Extract the (x, y) coordinate from the center of the cell holding the provided text.  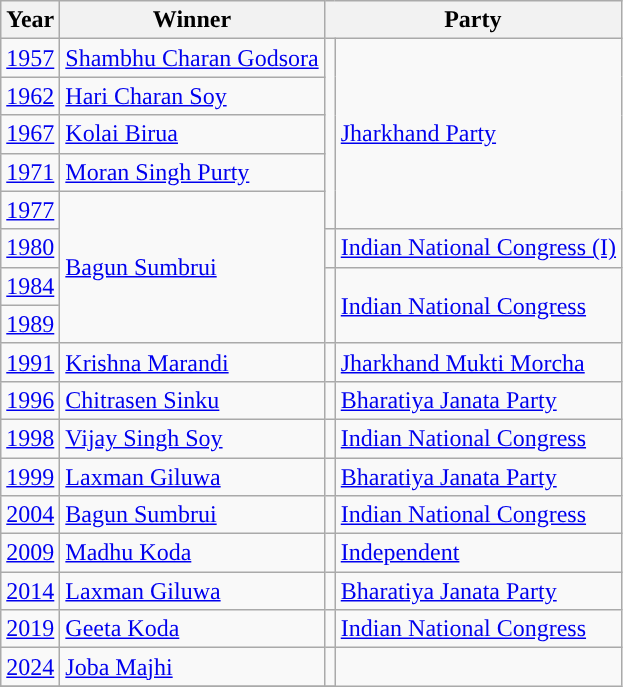
1962 (30, 96)
1991 (30, 362)
1957 (30, 58)
2014 (30, 591)
Geeta Koda (192, 629)
Hari Charan Soy (192, 96)
1967 (30, 134)
Shambhu Charan Godsora (192, 58)
1971 (30, 172)
Year (30, 20)
Independent (478, 553)
Jharkhand Mukti Morcha (478, 362)
Indian National Congress (I) (478, 248)
2024 (30, 667)
1977 (30, 210)
Winner (192, 20)
Joba Majhi (192, 667)
1980 (30, 248)
Moran Singh Purty (192, 172)
1989 (30, 324)
1998 (30, 438)
Madhu Koda (192, 553)
Chitrasen Sinku (192, 400)
Vijay Singh Soy (192, 438)
1984 (30, 286)
Party (472, 20)
Jharkhand Party (478, 134)
Krishna Marandi (192, 362)
Kolai Birua (192, 134)
1999 (30, 477)
2019 (30, 629)
1996 (30, 400)
2004 (30, 515)
2009 (30, 553)
